Provide the [X, Y] coordinate of the cell's center where the given text is located.  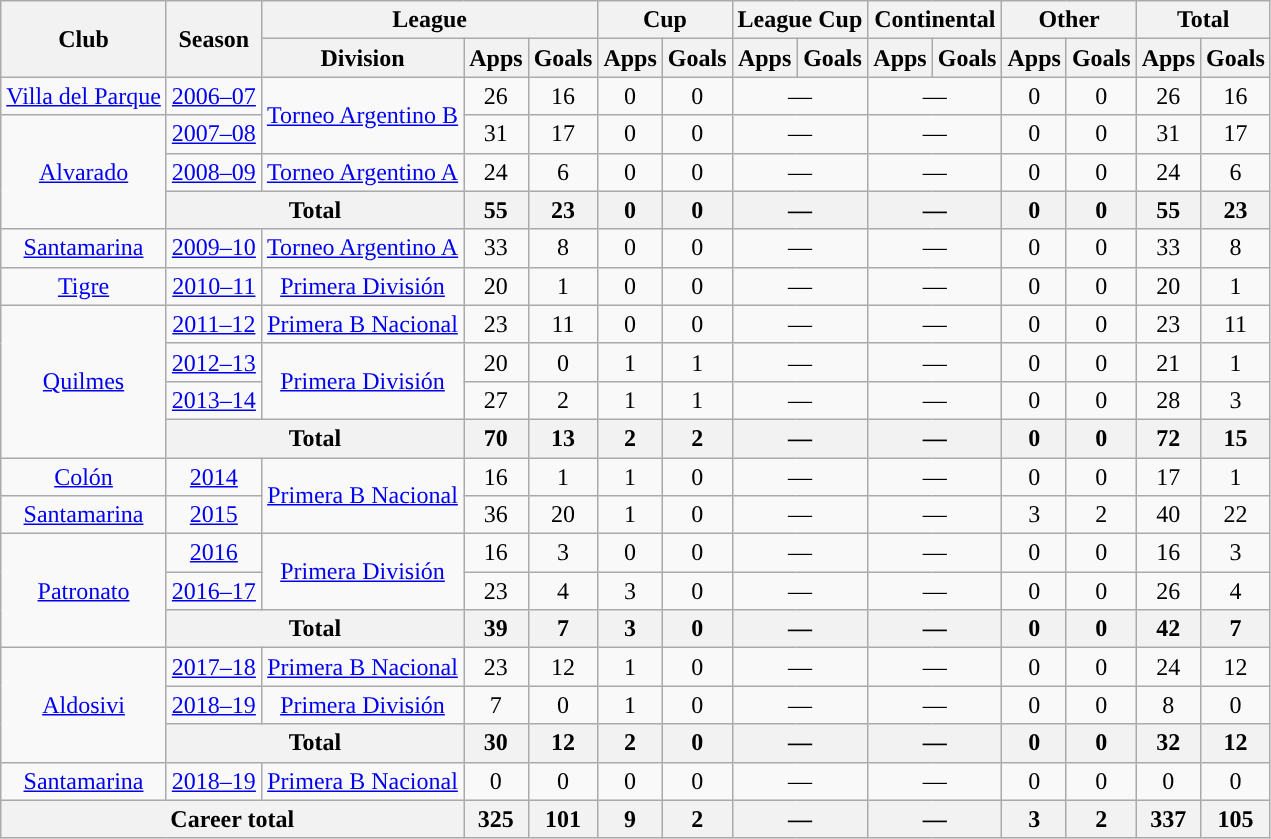
2013–14 [214, 400]
70 [496, 438]
27 [496, 400]
Colón [84, 477]
Cup [665, 20]
2010–11 [214, 286]
Quilmes [84, 381]
2009–10 [214, 248]
72 [1168, 438]
Continental [935, 20]
Other [1069, 20]
Career total [232, 819]
2007–08 [214, 134]
Patronato [84, 591]
325 [496, 819]
2014 [214, 477]
2012–13 [214, 362]
42 [1168, 629]
39 [496, 629]
2016 [214, 553]
2016–17 [214, 591]
Division [362, 58]
22 [1236, 515]
League [429, 20]
28 [1168, 400]
15 [1236, 438]
2008–09 [214, 172]
2017–18 [214, 667]
Alvarado [84, 172]
Club [84, 39]
36 [496, 515]
9 [630, 819]
2015 [214, 515]
30 [496, 743]
2011–12 [214, 324]
2006–07 [214, 96]
Villa del Parque [84, 96]
101 [563, 819]
32 [1168, 743]
Aldosivi [84, 705]
Season [214, 39]
337 [1168, 819]
105 [1236, 819]
40 [1168, 515]
Torneo Argentino B [362, 115]
League Cup [800, 20]
21 [1168, 362]
Tigre [84, 286]
13 [563, 438]
